Find where the given text appears and provide that cell's center as (x, y) coordinate. 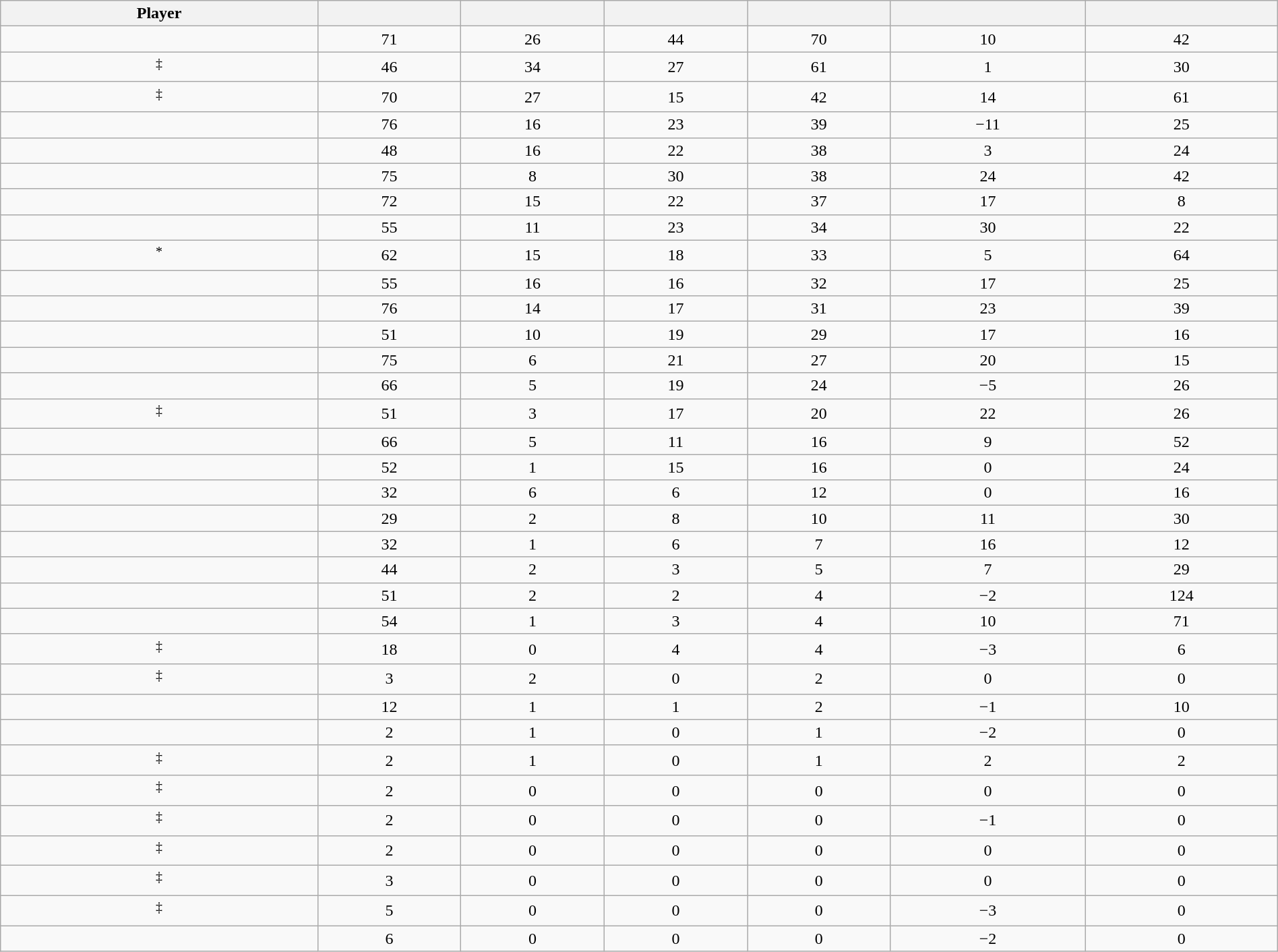
* (159, 255)
−5 (988, 386)
Player (159, 13)
64 (1181, 255)
72 (389, 202)
62 (389, 255)
46 (389, 67)
48 (389, 150)
31 (819, 309)
124 (1181, 595)
37 (819, 202)
−11 (988, 125)
33 (819, 255)
21 (675, 360)
54 (389, 621)
9 (988, 442)
